Find where the given text appears and provide that cell's center as (X, Y) coordinate. 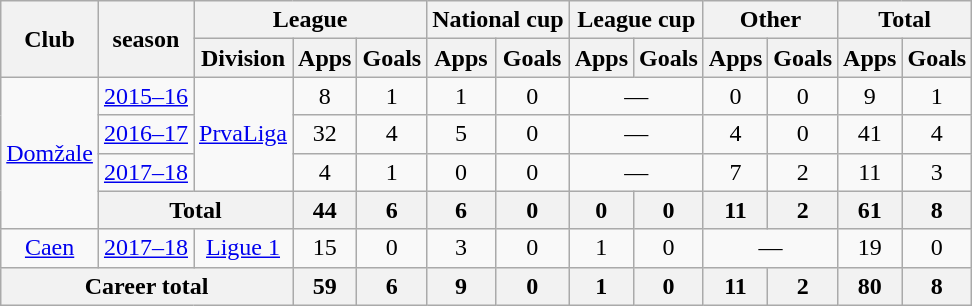
Division (244, 58)
32 (325, 134)
7 (735, 172)
Caen (50, 248)
44 (325, 210)
Career total (147, 286)
Club (50, 39)
80 (870, 286)
59 (325, 286)
Ligue 1 (244, 248)
61 (870, 210)
League (310, 20)
season (146, 39)
15 (325, 248)
41 (870, 134)
19 (870, 248)
National cup (498, 20)
League cup (636, 20)
5 (461, 134)
2015–16 (146, 96)
2016–17 (146, 134)
Other (770, 20)
PrvaLiga (244, 134)
Domžale (50, 153)
